Extract the [x, y] coordinate from the center of the cell holding the provided text.  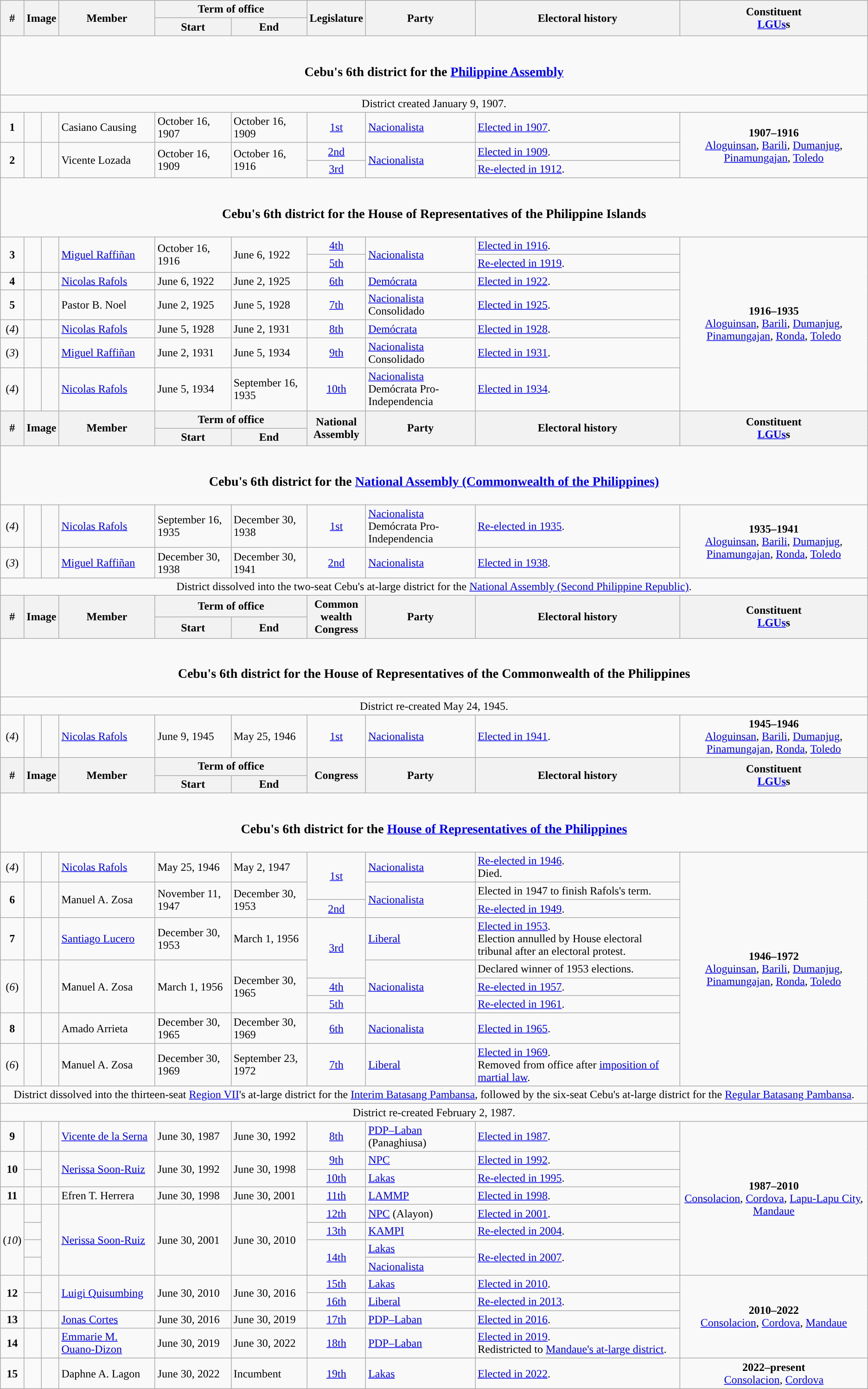
November 11, 1947 [193, 900]
Jonas Cortes [107, 1319]
1 [12, 127]
10 [12, 1169]
October 16, 1907 [193, 127]
Declared winner of 1953 elections. [578, 969]
2 [12, 160]
Congress [337, 775]
Elected in 1998. [578, 1196]
3 [12, 255]
1935–1941Aloguinsan, Barili, Dumanjug, Pinamungajan, Ronda, Toledo [773, 541]
Elected in 1938. [578, 562]
NPC (Alayon) [421, 1213]
1945–1946Aloguinsan, Barili, Dumanjug, Pinamungajan, Ronda, Toledo [773, 736]
KAMPI [421, 1231]
District re-created February 2, 1987. [434, 1112]
2022–presentConsolacion, Cordova [773, 1373]
11th [337, 1196]
Cebu's 6th district for the National Assembly (Commonwealth of the Philippines) [434, 475]
Vicente de la Serna [107, 1137]
2010–2022Consolacion, Cordova, Mandaue [773, 1317]
Elected in 2019.Redistricted to Mandaue's at-large district. [578, 1344]
Re-elected in 1949. [578, 908]
Elected in 1925. [578, 305]
Elected in 1931. [578, 353]
Elected in 1909. [578, 151]
Elected in 1987. [578, 1137]
Cebu's 6th district for the Philippine Assembly [434, 65]
Re-elected in 1935. [578, 526]
12th [337, 1213]
LAMMP [421, 1196]
Re-elected in 2007. [578, 1257]
1907–1916Aloguinsan, Barili, Dumanjug, Pinamungajan, Toledo [773, 145]
Elected in 1969.Removed from office after imposition of martial law. [578, 1065]
7 [12, 939]
Elected in 1941. [578, 736]
15th [337, 1284]
13th [337, 1231]
NationalAssembly [337, 428]
December 30, 1941 [269, 562]
19th [337, 1373]
Elected in 1934. [578, 389]
District created January 9, 1907. [434, 103]
June 9, 1945 [193, 736]
(10) [12, 1240]
1987–2010Consolacion, Cordova, Lapu-Lapu City, Mandaue [773, 1198]
1916–1935Aloguinsan, Barili, Dumanjug, Pinamungajan, Ronda, Toledo [773, 324]
September 23, 1972 [269, 1065]
Re-elected in 1961. [578, 1004]
Re-elected in 1919. [578, 264]
Re-elected in 1995. [578, 1178]
Elected in 1947 to finish Rafols's term. [578, 891]
Amado Arrieta [107, 1028]
Elected in 1953.Election annulled by House electoral tribunal after an electoral protest. [578, 939]
June 30, 1987 [193, 1137]
1946–1972Aloguinsan, Barili, Dumanjug, Pinamungajan, Ronda, Toledo [773, 969]
9 [12, 1137]
Elected in 1992. [578, 1160]
Luigi Quisumbing [107, 1293]
Cebu's 6th district for the House of Representatives of the Philippines [434, 822]
May 2, 1947 [269, 867]
4 [12, 281]
Legislature [337, 18]
PDP–Laban (Panaghiusa) [421, 1137]
Re-elected in 2004. [578, 1231]
11 [12, 1196]
18th [337, 1344]
Santiago Lucero [107, 939]
Re-elected in 1946.Died. [578, 867]
Pastor B. Noel [107, 305]
8 [12, 1028]
Re-elected in 2013. [578, 1302]
Re-elected in 1912. [578, 169]
Re-elected in 1957. [578, 987]
Cebu's 6th district for the House of Representatives of the Commonwealth of the Philippines [434, 668]
Elected in 1922. [578, 281]
14 [12, 1344]
14th [337, 1257]
Elected in 1928. [578, 329]
Incumbent [269, 1373]
Daphne A. Lagon [107, 1373]
Emmarie M. Ouano-Dizon [107, 1344]
CommonwealthCongress [337, 617]
District re-created May 24, 1945. [434, 706]
Elected in 1907. [578, 127]
16th [337, 1302]
Elected in 1916. [578, 246]
Vicente Lozada [107, 160]
6 [12, 900]
12 [12, 1293]
Elected in 2010. [578, 1284]
Casiano Causing [107, 127]
Cebu's 6th district for the House of Representatives of the Philippine Islands [434, 207]
NPC [421, 1160]
Elected in 2016. [578, 1319]
5 [12, 305]
Efren T. Herrera [107, 1196]
Elected in 1965. [578, 1028]
17th [337, 1319]
Elected in 2001. [578, 1213]
Elected in 2022. [578, 1373]
15 [12, 1373]
District dissolved into the two-seat Cebu's at-large district for the National Assembly (Second Philippine Republic). [434, 586]
13 [12, 1319]
